Return (x, y) of the center of cell containing provided text 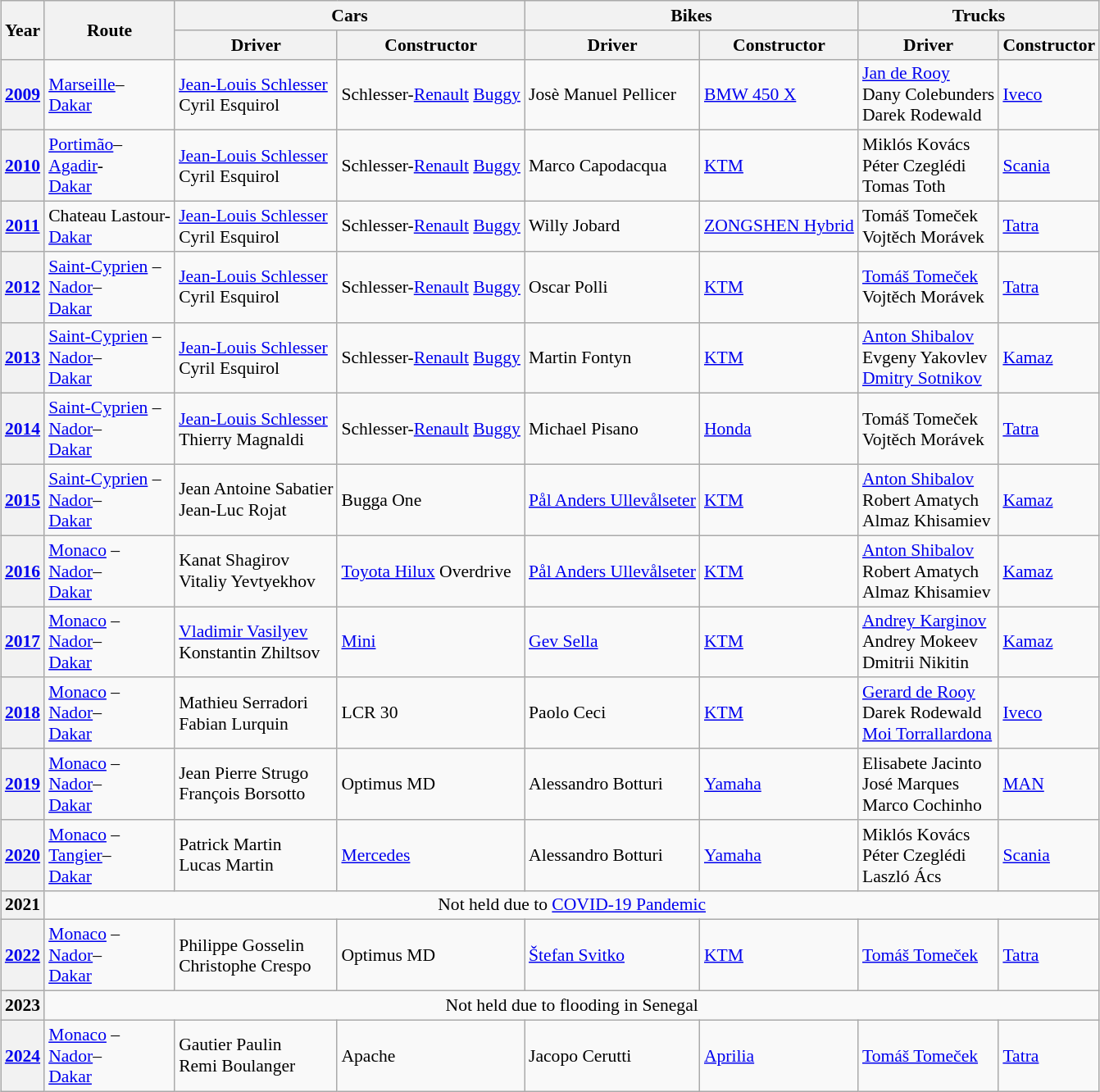
2009 (23, 95)
Philippe Gosselin Christophe Crespo (256, 956)
Miklós Kovács Péter Czeglédi Laszló Ács (928, 856)
Gautier Paulin Remi Boulanger (256, 1056)
2010 (23, 166)
Jean Pierre Strugo François Borsotto (256, 784)
Jean-Louis Schlesser Thierry Magnaldi (256, 430)
Year (23, 30)
2012 (23, 287)
2020 (23, 856)
Gerard de Rooy Darek Rodewald Moi Torrallardona (928, 713)
Gev Sella (612, 643)
Mini (431, 643)
Aprilia (779, 1056)
Cars (349, 16)
Anton Shibalov Evgeny Yakovlev Dmitry Sotnikov (928, 357)
Monaco –Tangier–Dakar (110, 856)
Jean Antoine Sabatier Jean-Luc Rojat (256, 500)
2016 (23, 571)
Elisabete Jacinto José Marques Marco Cochinho (928, 784)
BMW 450 X (779, 95)
Andrey Karginov Andrey Mokeev Dmitrii Nikitin (928, 643)
MAN (1049, 784)
Michael Pisano (612, 430)
Apache (431, 1056)
2017 (23, 643)
ZONGSHEN Hybrid (779, 226)
2024 (23, 1056)
2022 (23, 956)
2018 (23, 713)
Mercedes (431, 856)
Toyota Hilux Overdrive (431, 571)
LCR 30 (431, 713)
Oscar Polli (612, 287)
Miklós Kovács Péter Czeglédi Tomas Toth (928, 166)
Mathieu Serradori Fabian Lurquin (256, 713)
Bugga One (431, 500)
Route (110, 30)
Jacopo Cerutti (612, 1056)
Portimão–Agadir-Dakar (110, 166)
Martin Fontyn (612, 357)
2015 (23, 500)
2014 (23, 430)
Bikes (692, 16)
Not held due to flooding in Senegal (572, 1006)
Štefan Svitko (612, 956)
Kanat Shagirov Vitaliy Yevtyekhov (256, 571)
Josè Manuel Pellicer (612, 95)
Chateau Lastour-Dakar (110, 226)
2013 (23, 357)
2023 (23, 1006)
Jan de Rooy Dany Colebunders Darek Rodewald (928, 95)
Marseille–Dakar (110, 95)
Honda (779, 430)
2011 (23, 226)
Paolo Ceci (612, 713)
2021 (23, 905)
Willy Jobard (612, 226)
2019 (23, 784)
Not held due to COVID-19 Pandemic (572, 905)
Patrick Martin Lucas Martin (256, 856)
Marco Capodacqua (612, 166)
Trucks (979, 16)
Vladimir Vasilyev Konstantin Zhiltsov (256, 643)
